Pinpoint the cell where the given text exists, returning its (x, y) midpoint coordinate. 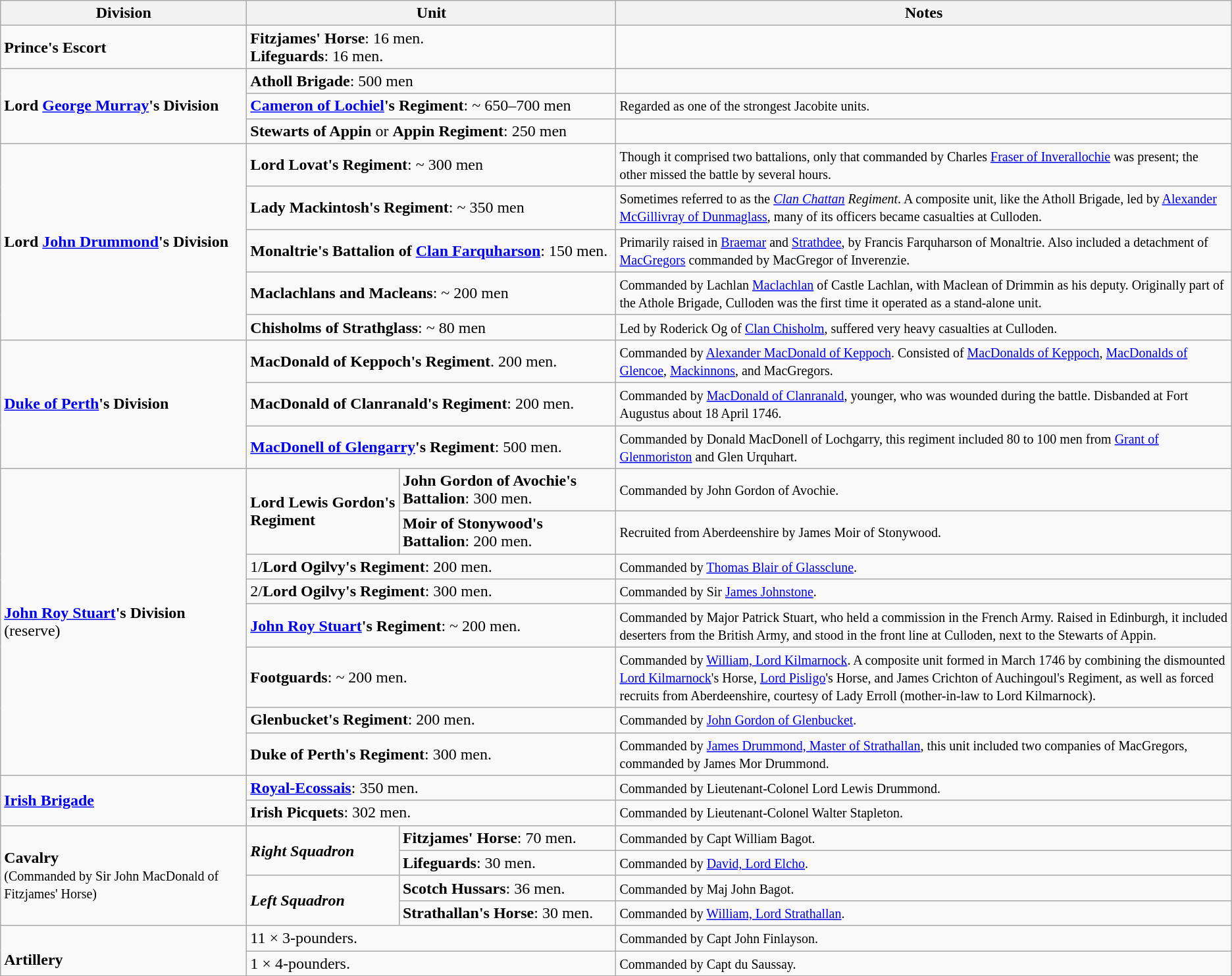
Lifeguards: 30 men. (507, 863)
Moir of Stonywood's Battalion: 200 men. (507, 533)
1/Lord Ogilvy's Regiment: 200 men. (432, 567)
Atholl Brigade: 500 men (432, 81)
Lord Lovat's Regiment: ~ 300 men (432, 165)
Commanded by James Drummond, Master of Strathallan, this unit included two companies of MacGregors, commanded by James Mor Drummond. (924, 754)
Duke of Perth's Regiment: 300 men. (432, 754)
Lord Lewis Gordon's Regiment (323, 511)
Right Squadron (323, 850)
Commanded by John Gordon of Glenbucket. (924, 720)
MacDonald of Clanranald's Regiment: 200 men. (432, 404)
Royal-Ecossais: 350 men. (432, 788)
Though it comprised two battalions, only that commanded by Charles Fraser of Inverallochie was present; the other missed the battle by several hours. (924, 165)
Artillery (124, 950)
Duke of Perth's Division (124, 404)
Commanded by John Gordon of Avochie. (924, 490)
Prince's Escort (124, 47)
Commanded by Donald MacDonell of Lochgarry, this regiment included 80 to 100 men from Grant of Glenmoriston and Glen Urquhart. (924, 446)
Strathallan's Horse: 30 men. (507, 913)
1 × 4-pounders. (432, 963)
Commanded by Capt du Saussay. (924, 963)
Irish Brigade (124, 800)
Commanded by Lieutenant-Colonel Walter Stapleton. (924, 813)
Fitzjames' Horse: 16 men.Lifeguards: 16 men. (432, 47)
Commanded by Sir James Johnstone. (924, 592)
Cavalry(Commanded by Sir John MacDonald of Fitzjames' Horse) (124, 875)
Regarded as one of the strongest Jacobite units. (924, 106)
MacDonell of Glengarry's Regiment: 500 men. (432, 446)
Commanded by Lieutenant-Colonel Lord Lewis Drummond. (924, 788)
Scotch Hussars: 36 men. (507, 888)
John Roy Stuart's Division (reserve) (124, 622)
Commanded by Capt William Bagot. (924, 838)
Lord John Drummond's Division (124, 242)
Cameron of Lochiel's Regiment: ~ 650–700 men (432, 106)
Commanded by Maj John Bagot. (924, 888)
Footguards: ~ 200 men. (432, 677)
Lady Mackintosh's Regiment: ~ 350 men (432, 208)
John Roy Stuart's Regiment: ~ 200 men. (432, 625)
Maclachlans and Macleans: ~ 200 men (432, 294)
Fitzjames' Horse: 70 men. (507, 838)
Glenbucket's Regiment: 200 men. (432, 720)
Commanded by Thomas Blair of Glassclune. (924, 567)
Recruited from Aberdeenshire by James Moir of Stonywood. (924, 533)
Commanded by William, Lord Strathallan. (924, 913)
Commanded by Capt John Finlayson. (924, 938)
Chisholms of Strathglass: ~ 80 men (432, 327)
11 × 3-pounders. (432, 938)
Commanded by Alexander MacDonald of Keppoch. Consisted of MacDonalds of Keppoch, MacDonalds of Glencoe, Mackinnons, and MacGregors. (924, 361)
Commanded by David, Lord Elcho. (924, 863)
MacDonald of Keppoch's Regiment. 200 men. (432, 361)
Led by Roderick Og of Clan Chisholm, suffered very heavy casualties at Culloden. (924, 327)
Lord George Murray's Division (124, 106)
2/Lord Ogilvy's Regiment: 300 men. (432, 592)
John Gordon of Avochie's Battalion: 300 men. (507, 490)
Left Squadron (323, 900)
Stewarts of Appin or Appin Regiment: 250 men (432, 131)
Irish Picquets: 302 men. (432, 813)
Unit (432, 13)
Commanded by MacDonald of Clanranald, younger, who was wounded during the battle. Disbanded at Fort Augustus about 18 April 1746. (924, 404)
Division (124, 13)
Monaltrie's Battalion of Clan Farquharson: 150 men. (432, 250)
Notes (924, 13)
